Extract the (x, y) coordinate from the center of the cell holding the provided text.  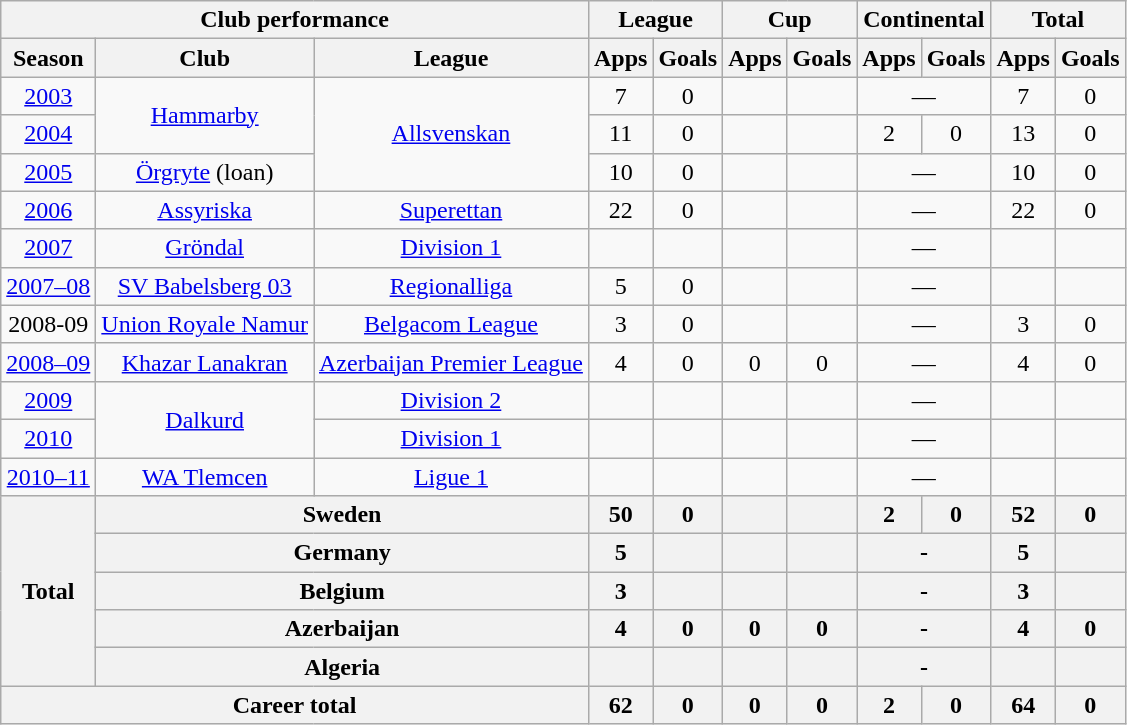
Hammarby (205, 115)
Dalkurd (205, 419)
SV Babelsberg 03 (205, 286)
Assyriska (205, 210)
2004 (48, 134)
Regionalliga (452, 286)
Career total (295, 705)
2010 (48, 438)
64 (1023, 705)
2007 (48, 248)
Club (205, 58)
2010–11 (48, 477)
Belgacom League (452, 324)
Khazar Lanakran (205, 362)
2007–08 (48, 286)
2005 (48, 172)
2006 (48, 210)
Continental (924, 20)
Ligue 1 (452, 477)
2009 (48, 400)
Club performance (295, 20)
Cup (790, 20)
Sweden (342, 515)
Germany (342, 553)
WA Tlemcen (205, 477)
11 (620, 134)
Gröndal (205, 248)
13 (1023, 134)
2003 (48, 96)
Allsvenskan (452, 134)
Union Royale Namur (205, 324)
Azerbaijan Premier League (452, 362)
52 (1023, 515)
2008–09 (48, 362)
Superettan (452, 210)
Season (48, 58)
Division 2 (452, 400)
62 (620, 705)
Azerbaijan (342, 629)
50 (620, 515)
Belgium (342, 591)
2008-09 (48, 324)
Örgryte (loan) (205, 172)
Algeria (342, 667)
